Pinpoint the cell where the given text exists, returning its [x, y] midpoint coordinate. 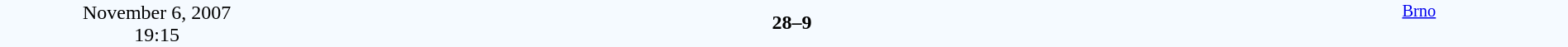
November 6, 200719:15 [157, 23]
Brno [1419, 23]
28–9 [791, 22]
